Search for the cell housing the specified text and yield its (x, y) center coordinate. 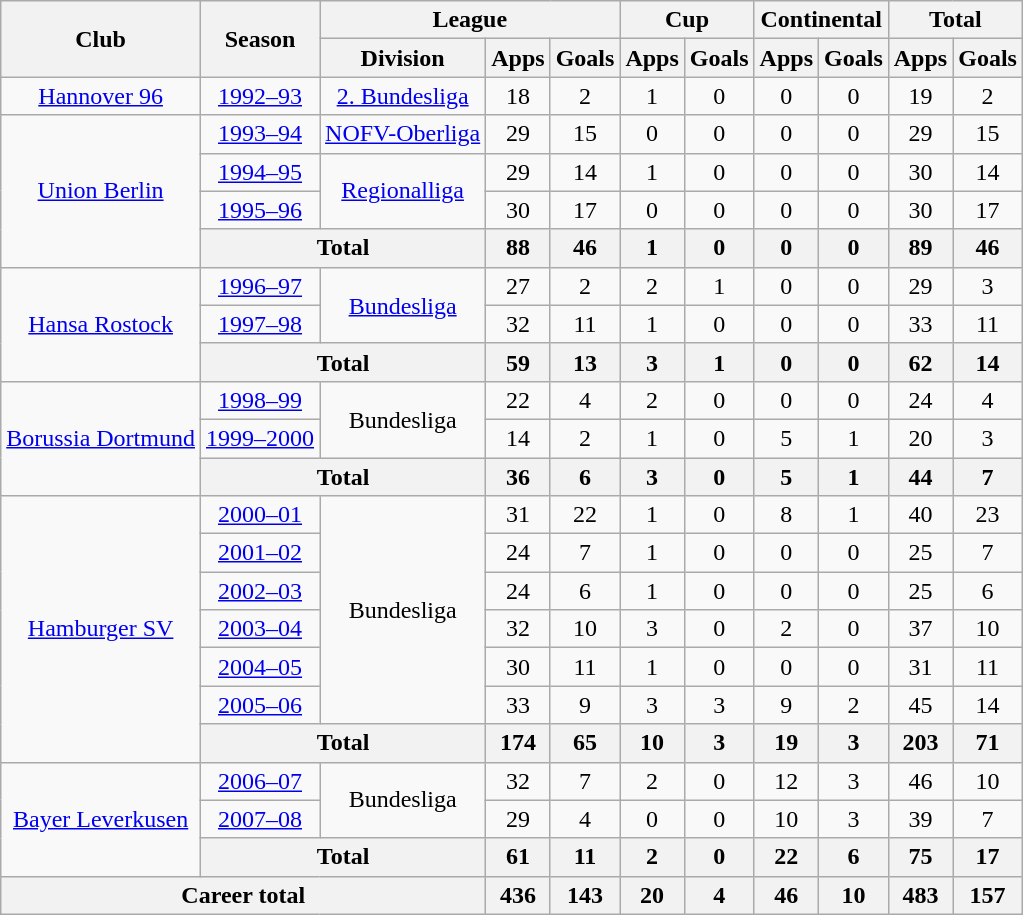
Continental (821, 20)
44 (920, 477)
2006–07 (260, 781)
174 (518, 743)
Season (260, 39)
157 (988, 895)
75 (920, 857)
2002–03 (260, 591)
71 (988, 743)
1995–96 (260, 210)
Hansa Rostock (101, 324)
Regionalliga (403, 191)
Career total (244, 895)
Club (101, 39)
Borussia Dortmund (101, 438)
1993–94 (260, 134)
61 (518, 857)
39 (920, 819)
NOFV-Oberliga (403, 134)
1999–2000 (260, 438)
18 (518, 96)
13 (585, 362)
45 (920, 705)
Division (403, 58)
Hamburger SV (101, 629)
36 (518, 477)
1997–98 (260, 324)
23 (988, 515)
1994–95 (260, 172)
Cup (687, 20)
Union Berlin (101, 191)
2000–01 (260, 515)
89 (920, 248)
8 (786, 515)
143 (585, 895)
1998–99 (260, 400)
88 (518, 248)
1992–93 (260, 96)
436 (518, 895)
12 (786, 781)
2003–04 (260, 629)
1996–97 (260, 286)
2007–08 (260, 819)
2005–06 (260, 705)
2001–02 (260, 553)
59 (518, 362)
62 (920, 362)
40 (920, 515)
65 (585, 743)
203 (920, 743)
2004–05 (260, 667)
27 (518, 286)
2. Bundesliga (403, 96)
37 (920, 629)
483 (920, 895)
Bayer Leverkusen (101, 819)
Hannover 96 (101, 96)
League (470, 20)
